From the cell containing the given text, extract its center point as [X, Y] coordinate. 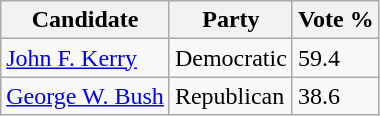
Candidate [86, 20]
Vote % [336, 20]
Democratic [230, 58]
38.6 [336, 96]
Party [230, 20]
Republican [230, 96]
George W. Bush [86, 96]
John F. Kerry [86, 58]
59.4 [336, 58]
